From the cell containing the given text, extract its center point as [X, Y] coordinate. 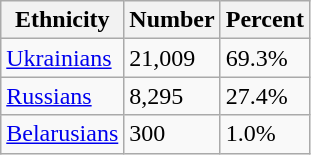
Russians [62, 96]
Belarusians [62, 134]
8,295 [172, 96]
Ethnicity [62, 20]
Number [172, 20]
Ukrainians [62, 58]
1.0% [264, 134]
27.4% [264, 96]
300 [172, 134]
Percent [264, 20]
69.3% [264, 58]
21,009 [172, 58]
